Locate the cell with the specified text and output its (x, y) center coordinate. 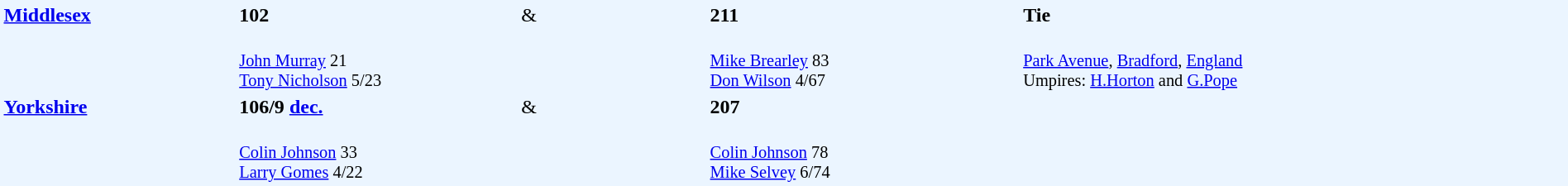
106/9 dec. (378, 107)
207 (864, 107)
Tie (1293, 15)
Park Avenue, Bradford, England Umpires: H.Horton and G.Pope (1293, 107)
Colin Johnson 33 Larry Gomes 4/22 (378, 152)
102 (378, 15)
Mike Brearley 83 Don Wilson 4/67 (864, 61)
211 (864, 15)
John Murray 21 Tony Nicholson 5/23 (378, 61)
Middlesex (119, 47)
Yorkshire (119, 139)
Colin Johnson 78 Mike Selvey 6/74 (864, 152)
